Return (X, Y) of the center of cell containing provided text 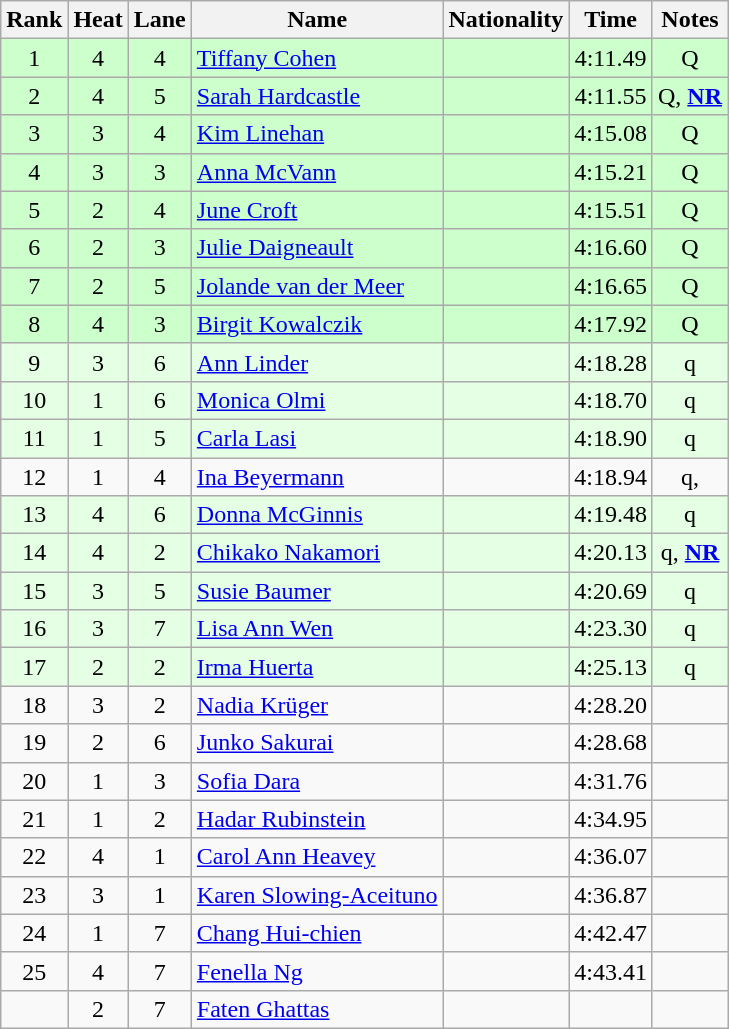
Name (317, 20)
8 (34, 324)
4:28.68 (611, 743)
Q, NR (690, 96)
Rank (34, 20)
Nationality (506, 20)
Notes (690, 20)
Tiffany Cohen (317, 58)
16 (34, 629)
4:16.65 (611, 286)
14 (34, 553)
June Croft (317, 210)
23 (34, 895)
4:18.94 (611, 477)
Junko Sakurai (317, 743)
4:16.60 (611, 248)
4:15.51 (611, 210)
21 (34, 819)
17 (34, 667)
13 (34, 515)
4:36.07 (611, 857)
4:23.30 (611, 629)
24 (34, 933)
4:19.48 (611, 515)
4:42.47 (611, 933)
Time (611, 20)
Julie Daigneault (317, 248)
4:20.69 (611, 591)
11 (34, 438)
4:34.95 (611, 819)
4:17.92 (611, 324)
Chikako Nakamori (317, 553)
4:11.49 (611, 58)
Ina Beyermann (317, 477)
Chang Hui-chien (317, 933)
Irma Huerta (317, 667)
4:18.28 (611, 362)
19 (34, 743)
Nadia Krüger (317, 705)
Carla Lasi (317, 438)
Lisa Ann Wen (317, 629)
Jolande van der Meer (317, 286)
Fenella Ng (317, 971)
Carol Ann Heavey (317, 857)
Lane (160, 20)
4:43.41 (611, 971)
Birgit Kowalczik (317, 324)
Donna McGinnis (317, 515)
Hadar Rubinstein (317, 819)
Susie Baumer (317, 591)
Sofia Dara (317, 781)
q, (690, 477)
9 (34, 362)
18 (34, 705)
Ann Linder (317, 362)
Sarah Hardcastle (317, 96)
22 (34, 857)
4:11.55 (611, 96)
10 (34, 400)
q, NR (690, 553)
Kim Linehan (317, 134)
Faten Ghattas (317, 1009)
25 (34, 971)
Heat (98, 20)
4:36.87 (611, 895)
15 (34, 591)
4:28.20 (611, 705)
4:31.76 (611, 781)
4:18.90 (611, 438)
12 (34, 477)
4:15.21 (611, 172)
4:20.13 (611, 553)
4:15.08 (611, 134)
20 (34, 781)
4:18.70 (611, 400)
Anna McVann (317, 172)
Monica Olmi (317, 400)
Karen Slowing-Aceituno (317, 895)
4:25.13 (611, 667)
